Find where the given text appears and provide that cell's center as (X, Y) coordinate. 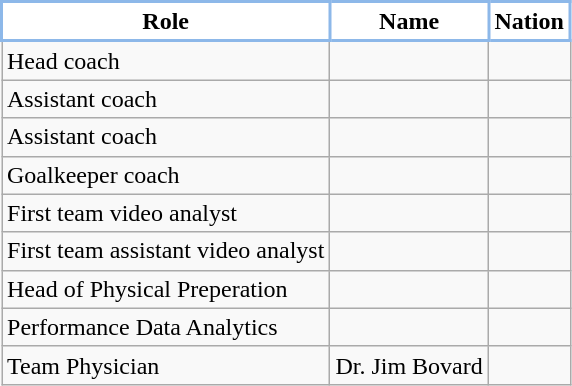
Team Physician (166, 365)
Name (409, 22)
First team video analyst (166, 213)
Nation (529, 22)
Goalkeeper coach (166, 175)
First team assistant video analyst (166, 251)
Head coach (166, 60)
Dr. Jim Bovard (409, 365)
Head of Physical Preperation (166, 289)
Role (166, 22)
Performance Data Analytics (166, 327)
